Return [x, y] of the center of cell containing provided text 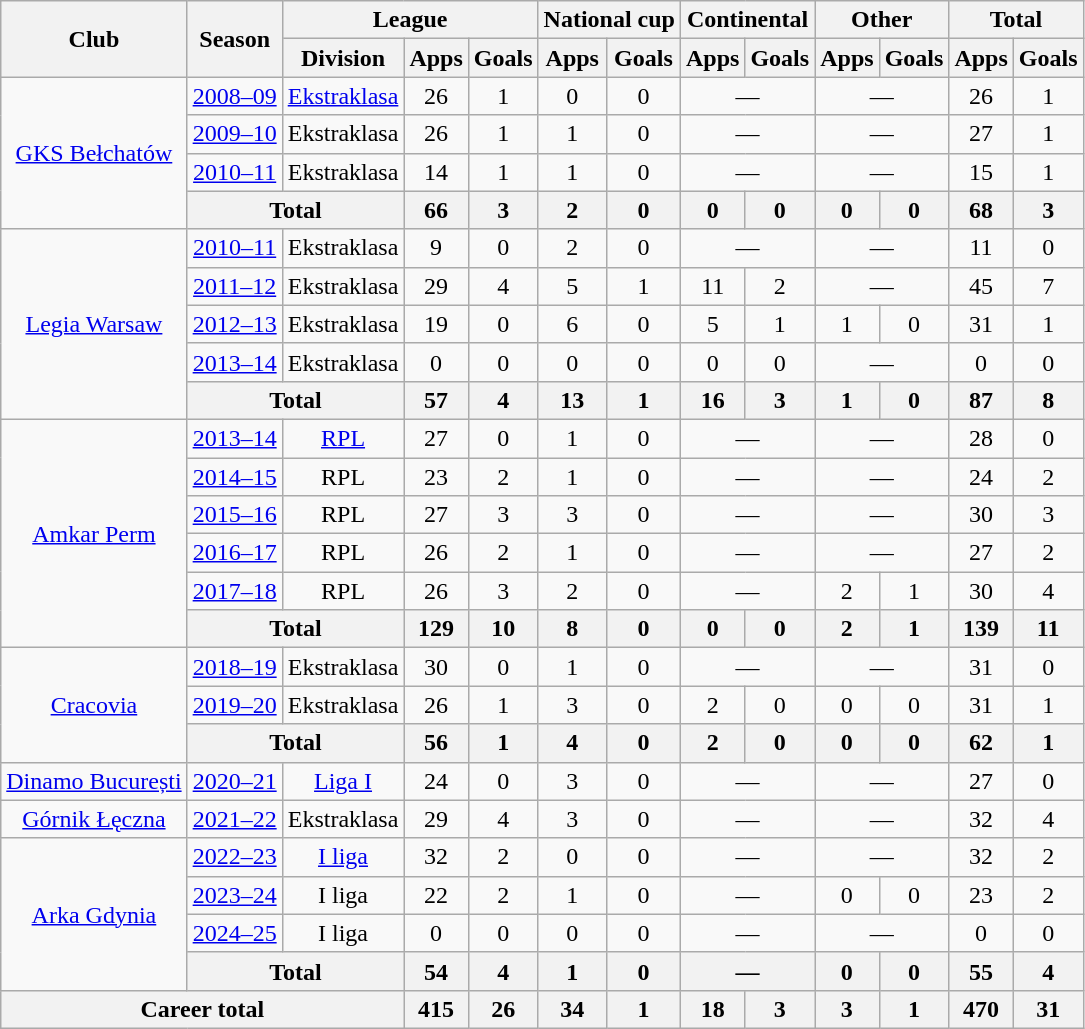
28 [981, 438]
Club [94, 39]
15 [981, 172]
Amkar Perm [94, 533]
Career total [202, 1009]
2012–13 [234, 324]
415 [436, 1009]
Other [882, 20]
National cup [609, 20]
68 [981, 210]
2022–23 [234, 857]
Liga I [343, 781]
2009–10 [234, 134]
18 [712, 1009]
139 [981, 629]
129 [436, 629]
League [410, 20]
Arka Gdynia [94, 914]
56 [436, 743]
22 [436, 895]
2020–21 [234, 781]
2016–17 [234, 553]
Legia Warsaw [94, 324]
7 [1048, 286]
2015–16 [234, 515]
55 [981, 971]
54 [436, 971]
2019–20 [234, 705]
45 [981, 286]
Górnik Łęczna [94, 819]
13 [572, 400]
Season [234, 39]
2023–24 [234, 895]
2017–18 [234, 591]
Division [343, 58]
16 [712, 400]
2018–19 [234, 667]
GKS Bełchatów [94, 153]
Cracovia [94, 705]
34 [572, 1009]
2021–22 [234, 819]
14 [436, 172]
66 [436, 210]
Dinamo București [94, 781]
62 [981, 743]
87 [981, 400]
57 [436, 400]
9 [436, 248]
6 [572, 324]
470 [981, 1009]
19 [436, 324]
2024–25 [234, 933]
10 [503, 629]
Continental [747, 20]
2014–15 [234, 477]
2011–12 [234, 286]
2008–09 [234, 96]
